Search for the cell housing the specified text and yield its (X, Y) center coordinate. 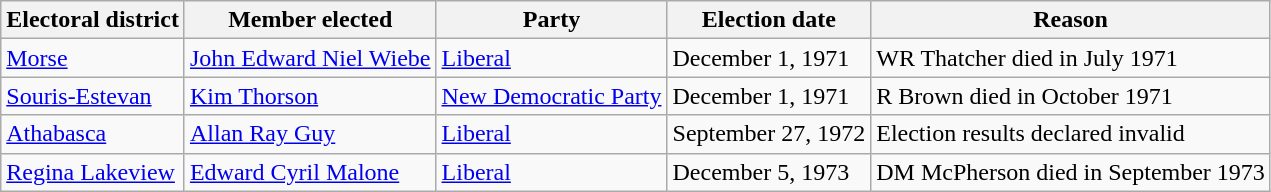
Kim Thorson (310, 96)
Election date (769, 20)
Electoral district (93, 20)
Member elected (310, 20)
September 27, 1972 (769, 134)
Morse (93, 58)
New Democratic Party (552, 96)
John Edward Niel Wiebe (310, 58)
Souris-Estevan (93, 96)
Election results declared invalid (1071, 134)
Athabasca (93, 134)
Party (552, 20)
Edward Cyril Malone (310, 172)
Allan Ray Guy (310, 134)
Regina Lakeview (93, 172)
December 5, 1973 (769, 172)
WR Thatcher died in July 1971 (1071, 58)
DM McPherson died in September 1973 (1071, 172)
R Brown died in October 1971 (1071, 96)
Reason (1071, 20)
